Detect which cell encompasses the target text, then output its [X, Y] center coordinate. 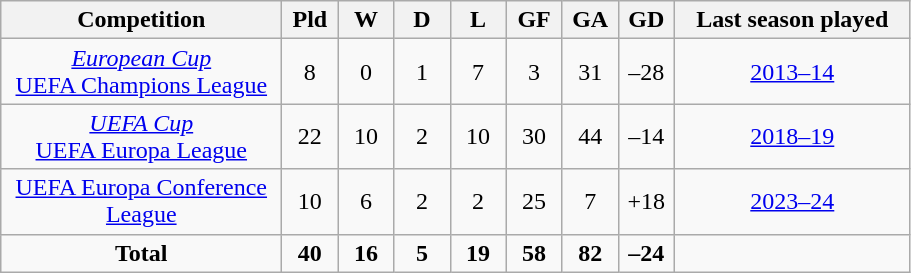
D [422, 20]
UEFA Cup UEFA Europa League [142, 136]
European Cup UEFA Champions League [142, 72]
5 [422, 253]
W [366, 20]
82 [590, 253]
2018–19 [792, 136]
22 [310, 136]
–28 [646, 72]
40 [310, 253]
44 [590, 136]
1 [422, 72]
L [478, 20]
UEFA Europa Conference League [142, 202]
8 [310, 72]
GA [590, 20]
2023–24 [792, 202]
GF [534, 20]
31 [590, 72]
Last season played [792, 20]
19 [478, 253]
2013–14 [792, 72]
25 [534, 202]
–14 [646, 136]
Competition [142, 20]
0 [366, 72]
Total [142, 253]
+18 [646, 202]
Pld [310, 20]
–24 [646, 253]
GD [646, 20]
58 [534, 253]
16 [366, 253]
6 [366, 202]
3 [534, 72]
30 [534, 136]
